Return the (x, y) coordinate for the center point of the cell that contains the specified text.  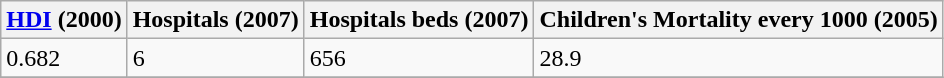
Children's Mortality every 1000 (2005) (738, 20)
Hospitals (2007) (216, 20)
28.9 (738, 58)
6 (216, 58)
656 (419, 58)
Hospitals beds (2007) (419, 20)
0.682 (64, 58)
HDI (2000) (64, 20)
